Detect which cell encompasses the target text, then output its [x, y] center coordinate. 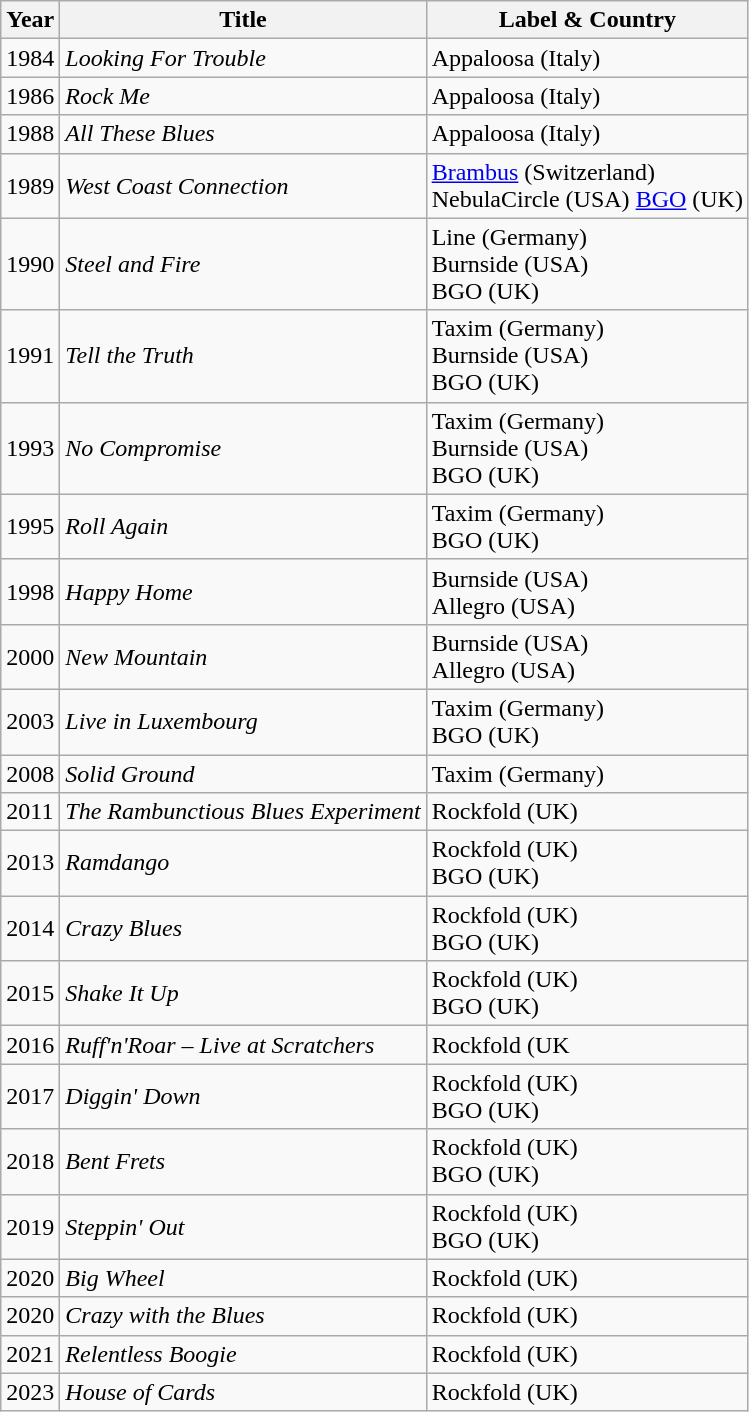
2011 [30, 812]
2013 [30, 864]
2000 [30, 656]
Shake It Up [243, 994]
The Rambunctious Blues Experiment [243, 812]
No Compromise [243, 448]
1989 [30, 186]
2003 [30, 722]
Rockfold (UK [587, 1045]
1984 [30, 58]
2021 [30, 1354]
Year [30, 20]
Crazy Blues [243, 928]
Steppin' Out [243, 1226]
Tell the Truth [243, 356]
Label & Country [587, 20]
1993 [30, 448]
2023 [30, 1392]
House of Cards [243, 1392]
Bent Frets [243, 1162]
2018 [30, 1162]
Big Wheel [243, 1278]
2019 [30, 1226]
Happy Home [243, 592]
Solid Ground [243, 773]
Relentless Boogie [243, 1354]
Line (Germany) Burnside (USA) BGO (UK) [587, 264]
Steel and Fire [243, 264]
2017 [30, 1096]
2016 [30, 1045]
1998 [30, 592]
Looking For Trouble [243, 58]
2015 [30, 994]
Ramdango [243, 864]
Title [243, 20]
1986 [30, 96]
Taxim (Germany) [587, 773]
2008 [30, 773]
1990 [30, 264]
1991 [30, 356]
Brambus (Switzerland) NebulaCircle (USA) BGO (UK) [587, 186]
All These Blues [243, 134]
Rock Me [243, 96]
1995 [30, 526]
Ruff'n'Roar – Live at Scratchers [243, 1045]
Diggin' Down [243, 1096]
Roll Again [243, 526]
West Coast Connection [243, 186]
2014 [30, 928]
Live in Luxembourg [243, 722]
1988 [30, 134]
Crazy with the Blues [243, 1316]
New Mountain [243, 656]
